Detect which cell encompasses the target text, then output its [X, Y] center coordinate. 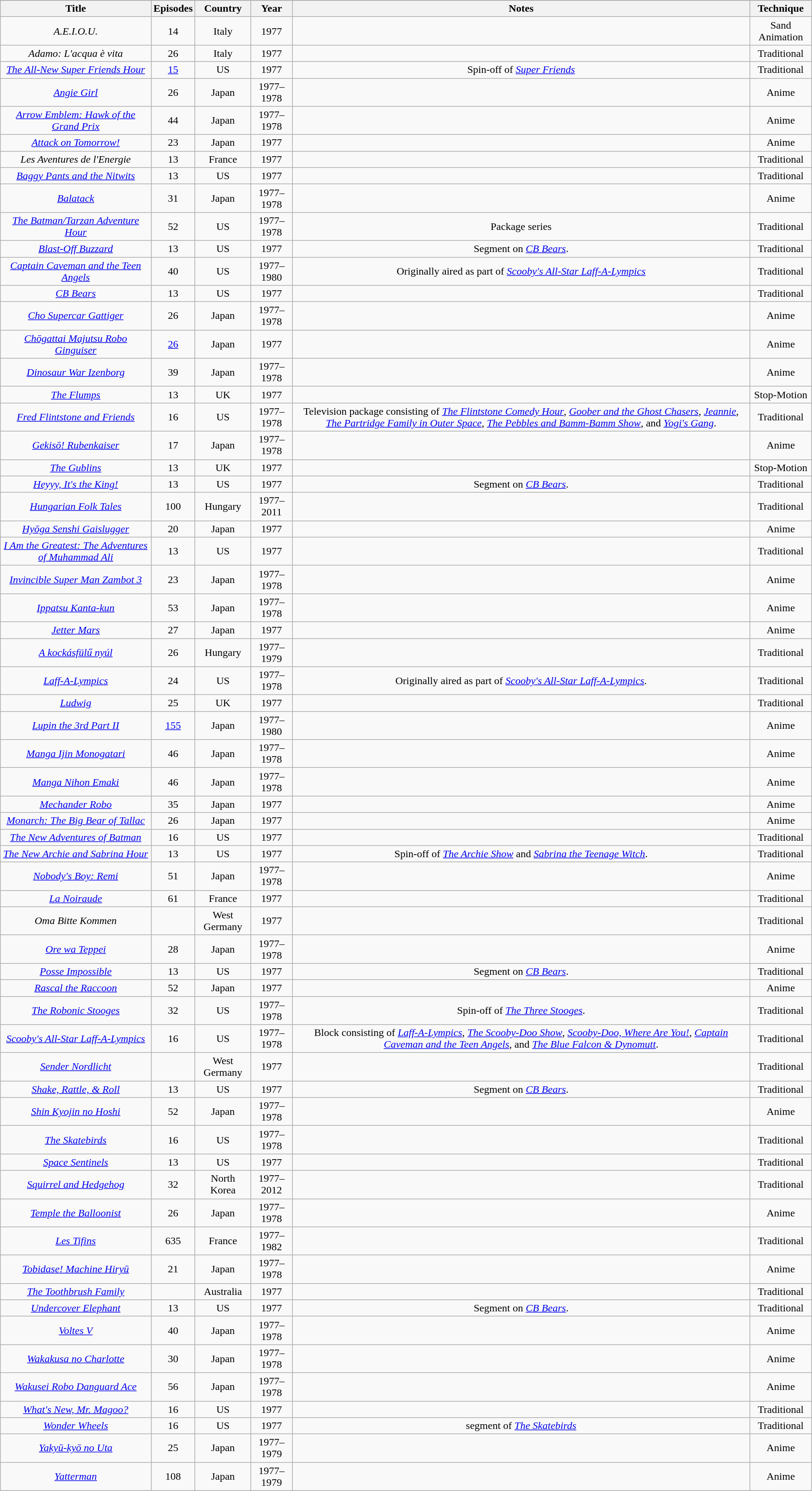
Baggy Pants and the Nitwits [75, 176]
segment of The Skatebirds [521, 1426]
The Skatebirds [75, 1140]
What's New, Mr. Magoo? [75, 1409]
Sender Nordlicht [75, 1067]
The New Adventures of Batman [75, 837]
Yakyū-kyō no Uta [75, 1448]
21 [173, 1269]
Manga Nihon Emaki [75, 782]
Spin-off of The Three Stooges. [521, 1010]
The Toothbrush Family [75, 1291]
Squirrel and Hedgehog [75, 1184]
La Noiraude [75, 898]
Temple the Balloonist [75, 1213]
24 [173, 681]
Sand Animation [781, 31]
Posse Impossible [75, 971]
635 [173, 1241]
The Gublins [75, 468]
Spin-off of The Archie Show and Sabrina the Teenage Witch. [521, 854]
14 [173, 31]
Lupin the 3rd Part II [75, 725]
Year [272, 9]
Hungarian Folk Tales [75, 507]
Undercover Elephant [75, 1308]
Monarch: The Big Bear of Tallac [75, 821]
Episodes [173, 9]
Country [223, 9]
The All-New Super Friends Hour [75, 70]
44 [173, 121]
Heyyy, It's the King! [75, 484]
28 [173, 949]
Adamo: L'acqua è vita [75, 53]
100 [173, 507]
Tobidase! Machine Hiryū [75, 1269]
Australia [223, 1291]
CB Bears [75, 294]
Wakusei Robo Danguard Ace [75, 1386]
Rascal the Raccoon [75, 988]
The Flumps [75, 395]
Spin-off of Super Friends [521, 70]
61 [173, 898]
Yatterman [75, 1477]
108 [173, 1477]
Wonder Wheels [75, 1426]
Originally aired as part of Scooby's All-Star Laff-A-Lympics [521, 271]
Ore wa Teppei [75, 949]
1977–2012 [272, 1184]
Scooby's All-Star Laff-A-Lympics [75, 1039]
Gekisō! Rubenkaiser [75, 445]
Blast-Off Buzzard [75, 249]
30 [173, 1359]
Arrow Emblem: Hawk of the Grand Prix [75, 121]
Title [75, 9]
27 [173, 630]
North Korea [223, 1184]
15 [173, 70]
31 [173, 198]
Originally aired as part of Scooby's All-Star Laff-A-Lympics. [521, 681]
The Batman/Tarzan Adventure Hour [75, 226]
Mechander Robo [75, 804]
Balatack [75, 198]
Dinosaur War Izenborg [75, 372]
Nobody's Boy: Remi [75, 876]
Invincible Super Man Zambot 3 [75, 580]
Jetter Mars [75, 630]
A.E.I.O.U. [75, 31]
Attack on Tomorrow! [75, 143]
Voltes V [75, 1330]
51 [173, 876]
53 [173, 607]
A kockásfülű nyúl [75, 652]
The New Archie and Sabrina Hour [75, 854]
Space Sentinels [75, 1162]
Cho Supercar Gattiger [75, 316]
35 [173, 804]
Ippatsu Kanta-kun [75, 607]
56 [173, 1386]
155 [173, 725]
Wakakusa no Charlotte [75, 1359]
Shake, Rattle, & Roll [75, 1089]
1977–1982 [272, 1241]
Chōgattai Majutsu Robo Ginguiser [75, 344]
1977–2011 [272, 507]
Oma Bitte Kommen [75, 921]
Manga Ijin Monogatari [75, 754]
Les Aventures de l'Energie [75, 159]
Notes [521, 9]
I Am the Greatest: The Adventures of Muhammad Ali [75, 551]
Fred Flintstone and Friends [75, 417]
17 [173, 445]
39 [173, 372]
Laff-A-Lympics [75, 681]
Hyōga Senshi Gaislugger [75, 529]
Les Tifins [75, 1241]
Captain Caveman and the Teen Angels [75, 271]
Angie Girl [75, 92]
Package series [521, 226]
20 [173, 529]
Ludwig [75, 703]
Technique [781, 9]
Shin Kyojin no Hoshi [75, 1111]
The Robonic Stooges [75, 1010]
